Return (x, y) of the center of cell containing provided text 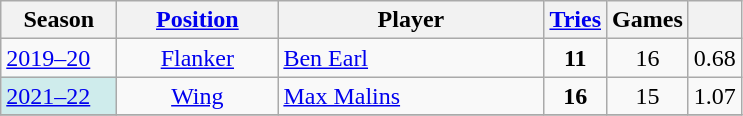
Tries (576, 20)
Flanker (198, 58)
Position (198, 20)
Ben Earl (411, 58)
Wing (198, 96)
Player (411, 20)
2021–22 (59, 96)
0.68 (714, 58)
2019–20 (59, 58)
Games (648, 20)
1.07 (714, 96)
11 (576, 58)
Season (59, 20)
15 (648, 96)
Max Malins (411, 96)
